Capture the cell that displays the provided text and extract its (x, y) central coordinate. 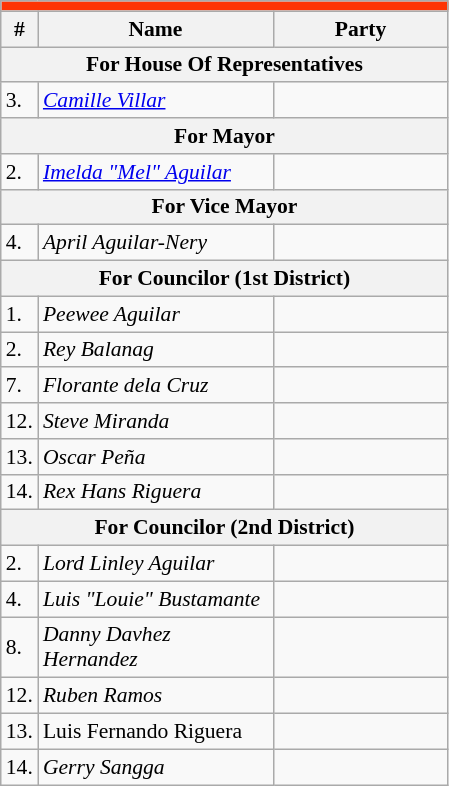
Gerry Sangga (156, 767)
For Councilor (2nd District) (224, 528)
Oscar Peña (156, 457)
Name (156, 29)
Florante dela Cruz (156, 386)
Luis "Louie" Bustamante (156, 599)
Camille Villar (156, 101)
Luis Fernando Riguera (156, 732)
Danny Davhez Hernandez (156, 648)
For House Of Representatives (224, 65)
7. (20, 386)
Lord Linley Aguilar (156, 564)
3. (20, 101)
Peewee Aguilar (156, 314)
Ruben Ramos (156, 696)
For Vice Mayor (224, 207)
Rex Hans Riguera (156, 492)
Steve Miranda (156, 421)
# (20, 29)
Rey Balanag (156, 350)
1. (20, 314)
For Councilor (1st District) (224, 279)
Imelda "Mel" Aguilar (156, 172)
For Mayor (224, 136)
April Aguilar-Nery (156, 243)
8. (20, 648)
Party (360, 29)
